Locate the cell with the specified text and output its [X, Y] center coordinate. 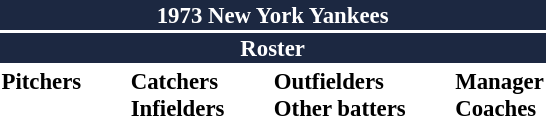
Roster [272, 48]
1973 New York Yankees [272, 15]
